Determine the [X, Y] coordinate at the center of the cell enclosing the given text.  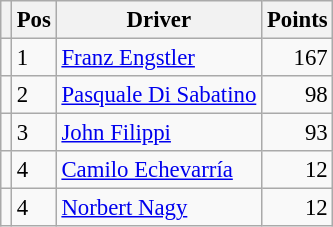
2 [34, 95]
Pos [34, 20]
167 [298, 58]
93 [298, 133]
1 [34, 58]
Franz Engstler [158, 58]
Driver [158, 20]
Camilo Echevarría [158, 170]
Norbert Nagy [158, 208]
Pasquale Di Sabatino [158, 95]
John Filippi [158, 133]
98 [298, 95]
Points [298, 20]
3 [34, 133]
